From the cell containing the given text, extract its center point as [x, y] coordinate. 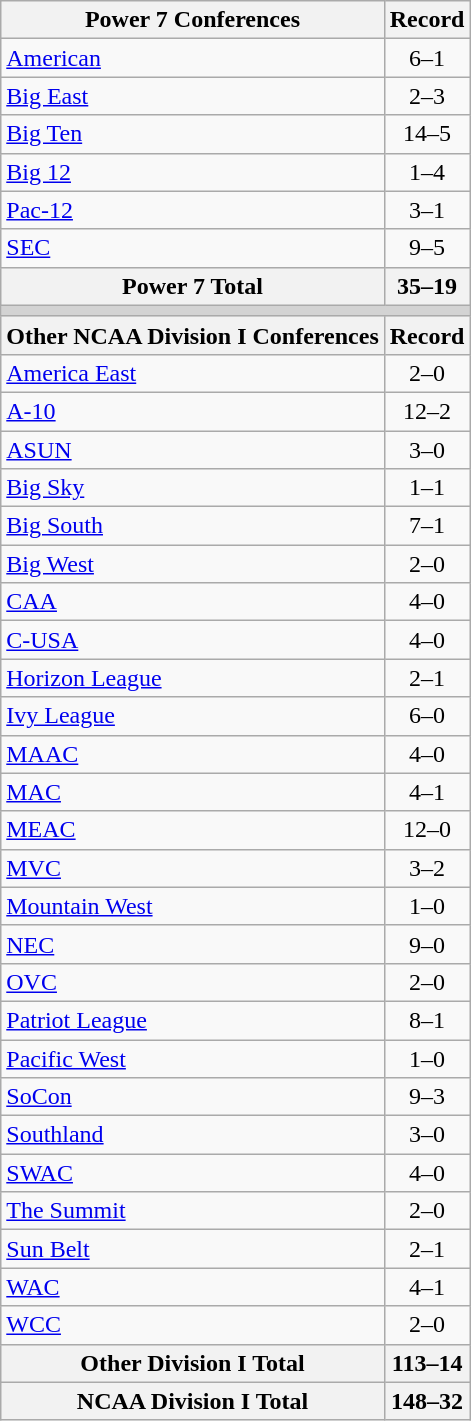
Power 7 Conferences [193, 20]
Pacific West [193, 1059]
1–1 [427, 488]
Big Sky [193, 488]
Patriot League [193, 1020]
A-10 [193, 411]
3–1 [427, 210]
Sun Belt [193, 1249]
The Summit [193, 1211]
Power 7 Total [193, 286]
8–1 [427, 1020]
Ivy League [193, 716]
MAC [193, 792]
ASUN [193, 449]
American [193, 58]
2–3 [427, 96]
12–0 [427, 830]
35–19 [427, 286]
6–0 [427, 716]
3–2 [427, 868]
7–1 [427, 526]
Big Ten [193, 134]
113–14 [427, 1363]
6–1 [427, 58]
1–4 [427, 172]
9–5 [427, 248]
Other NCAA Division I Conferences [193, 335]
148–32 [427, 1401]
Big West [193, 564]
MAAC [193, 754]
MVC [193, 868]
WCC [193, 1325]
Big 12 [193, 172]
America East [193, 373]
SoCon [193, 1097]
Other Division I Total [193, 1363]
NEC [193, 944]
Big South [193, 526]
CAA [193, 602]
9–0 [427, 944]
NCAA Division I Total [193, 1401]
OVC [193, 982]
12–2 [427, 411]
WAC [193, 1287]
Big East [193, 96]
C-USA [193, 640]
MEAC [193, 830]
SWAC [193, 1173]
Horizon League [193, 678]
SEC [193, 248]
9–3 [427, 1097]
Pac-12 [193, 210]
Southland [193, 1135]
Mountain West [193, 906]
14–5 [427, 134]
